Search for the cell housing the specified text and yield its (X, Y) center coordinate. 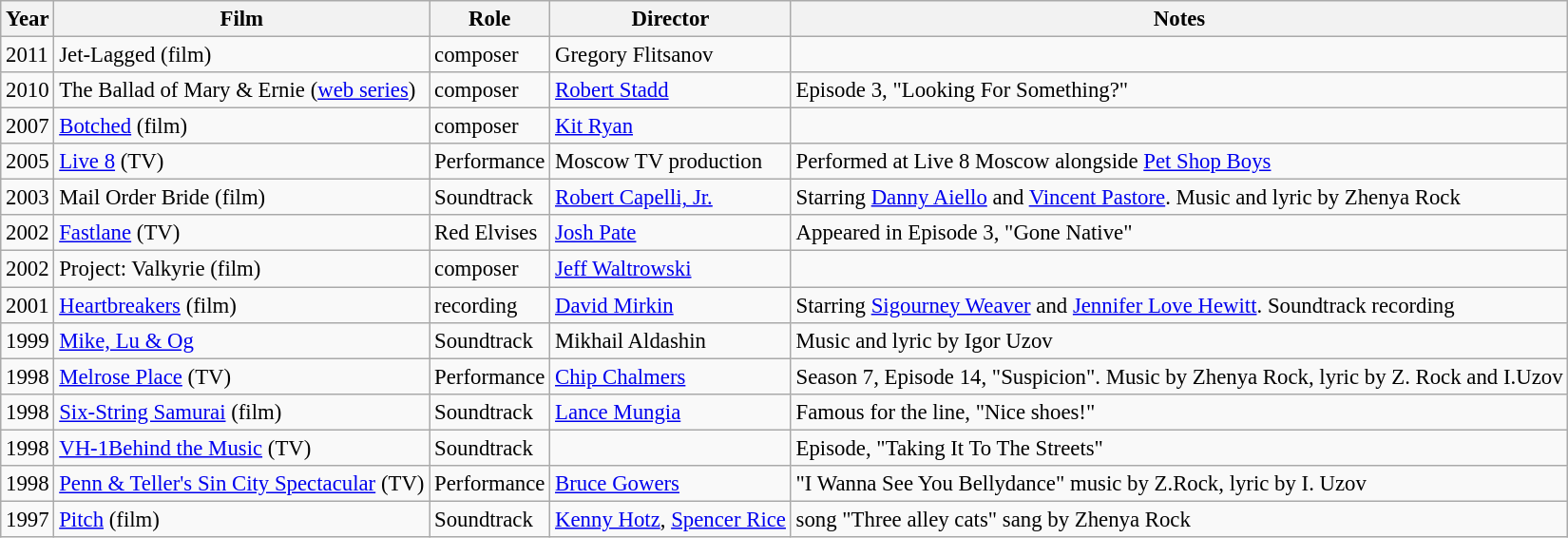
Botched (film) (241, 126)
VH-1Behind the Music (TV) (241, 448)
Moscow TV production (671, 162)
Episode 3, "Looking For Something?" (1179, 90)
Six-String Samurai (film) (241, 412)
Film (241, 19)
Notes (1179, 19)
Season 7, Episode 14, "Suspicion". Music by Zhenya Rock, lyric by Z. Rock and I.Uzov (1179, 376)
Melrose Place (TV) (241, 376)
Starring Sigourney Weaver and Jennifer Love Hewitt. Soundtrack recording (1179, 305)
Music and lyric by Igor Uzov (1179, 340)
Fastlane (TV) (241, 233)
Mail Order Bride (film) (241, 198)
Heartbreakers (film) (241, 305)
Jet-Lagged (film) (241, 55)
Jeff Waltrowski (671, 269)
Episode, "Taking It To The Streets" (1179, 448)
Red Elvises (490, 233)
Kenny Hotz, Spencer Rice (671, 519)
Live 8 (TV) (241, 162)
Mike, Lu & Og (241, 340)
2007 (28, 126)
Lance Mungia (671, 412)
Appeared in Episode 3, "Gone Native" (1179, 233)
1997 (28, 519)
Robert Capelli, Jr. (671, 198)
Penn & Teller's Sin City Spectacular (TV) (241, 484)
Role (490, 19)
Year (28, 19)
Robert Stadd (671, 90)
David Mirkin (671, 305)
The Ballad of Mary & Ernie (web series) (241, 90)
Kit Ryan (671, 126)
2003 (28, 198)
Bruce Gowers (671, 484)
2011 (28, 55)
song "Three alley cats" sang by Zhenya Rock (1179, 519)
Gregory Flitsanov (671, 55)
"I Wanna See You Bellydance" music by Z.Rock, lyric by I. Uzov (1179, 484)
Chip Chalmers (671, 376)
2010 (28, 90)
2001 (28, 305)
recording (490, 305)
Josh Pate (671, 233)
Mikhail Aldashin (671, 340)
Starring Danny Aiello and Vincent Pastore. Music and lyric by Zhenya Rock (1179, 198)
1999 (28, 340)
Famous for the line, "Nice shoes!" (1179, 412)
Performed at Live 8 Moscow alongside Pet Shop Boys (1179, 162)
Project: Valkyrie (film) (241, 269)
Pitch (film) (241, 519)
Director (671, 19)
2005 (28, 162)
